Search for the cell housing the specified text and yield its [X, Y] center coordinate. 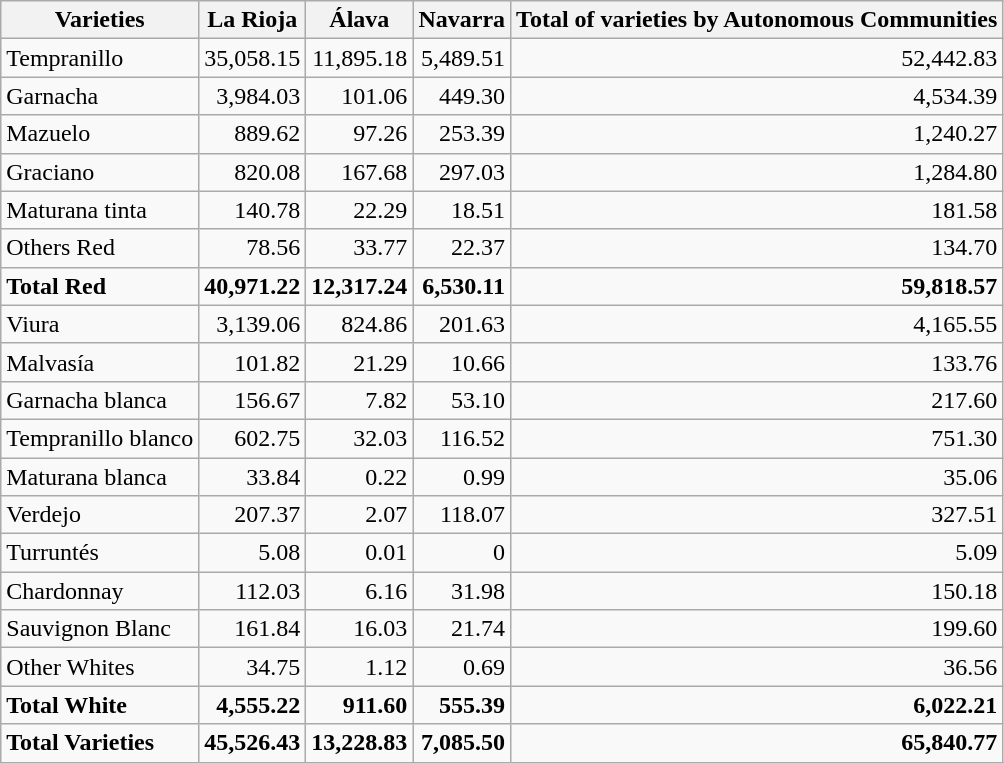
53.10 [462, 400]
18.51 [462, 210]
824.86 [360, 324]
97.26 [360, 134]
555.39 [462, 705]
101.82 [252, 362]
11,895.18 [360, 58]
31.98 [462, 591]
Verdejo [100, 515]
13,228.83 [360, 743]
602.75 [252, 438]
150.18 [757, 591]
12,317.24 [360, 286]
751.30 [757, 438]
22.37 [462, 248]
6,530.11 [462, 286]
Maturana blanca [100, 477]
10.66 [462, 362]
199.60 [757, 629]
181.58 [757, 210]
0 [462, 553]
21.74 [462, 629]
78.56 [252, 248]
5.09 [757, 553]
Maturana tinta [100, 210]
Total Red [100, 286]
6.16 [360, 591]
Total White [100, 705]
327.51 [757, 515]
Tempranillo blanco [100, 438]
32.03 [360, 438]
116.52 [462, 438]
156.67 [252, 400]
Malvasía [100, 362]
3,984.03 [252, 96]
0.01 [360, 553]
Garnacha [100, 96]
36.56 [757, 667]
5.08 [252, 553]
65,840.77 [757, 743]
1,284.80 [757, 172]
Tempranillo [100, 58]
118.07 [462, 515]
35,058.15 [252, 58]
45,526.43 [252, 743]
201.63 [462, 324]
33.84 [252, 477]
134.70 [757, 248]
297.03 [462, 172]
5,489.51 [462, 58]
253.39 [462, 134]
7,085.50 [462, 743]
4,165.55 [757, 324]
Garnacha blanca [100, 400]
La Rioja [252, 20]
Navarra [462, 20]
2.07 [360, 515]
Graciano [100, 172]
1,240.27 [757, 134]
0.99 [462, 477]
Total Varieties [100, 743]
4,555.22 [252, 705]
1.12 [360, 667]
140.78 [252, 210]
21.29 [360, 362]
Álava [360, 20]
3,139.06 [252, 324]
7.82 [360, 400]
161.84 [252, 629]
34.75 [252, 667]
16.03 [360, 629]
820.08 [252, 172]
Total of varieties by Autonomous Communities [757, 20]
911.60 [360, 705]
33.77 [360, 248]
207.37 [252, 515]
52,442.83 [757, 58]
Viura [100, 324]
0.69 [462, 667]
Varieties [100, 20]
101.06 [360, 96]
Mazuelo [100, 134]
112.03 [252, 591]
40,971.22 [252, 286]
59,818.57 [757, 286]
0.22 [360, 477]
217.60 [757, 400]
Sauvignon Blanc [100, 629]
4,534.39 [757, 96]
Turruntés [100, 553]
449.30 [462, 96]
Other Whites [100, 667]
Others Red [100, 248]
6,022.21 [757, 705]
35.06 [757, 477]
133.76 [757, 362]
22.29 [360, 210]
Chardonnay [100, 591]
167.68 [360, 172]
889.62 [252, 134]
